Pinpoint the cell where the given text exists, returning its (X, Y) midpoint coordinate. 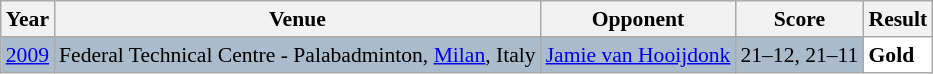
Result (898, 19)
Venue (298, 19)
Gold (898, 55)
Jamie van Hooijdonk (638, 55)
2009 (28, 55)
Score (799, 19)
Opponent (638, 19)
Federal Technical Centre - Palabadminton, Milan, Italy (298, 55)
21–12, 21–11 (799, 55)
Year (28, 19)
